Extract the [X, Y] coordinate from the center of the cell holding the provided text.  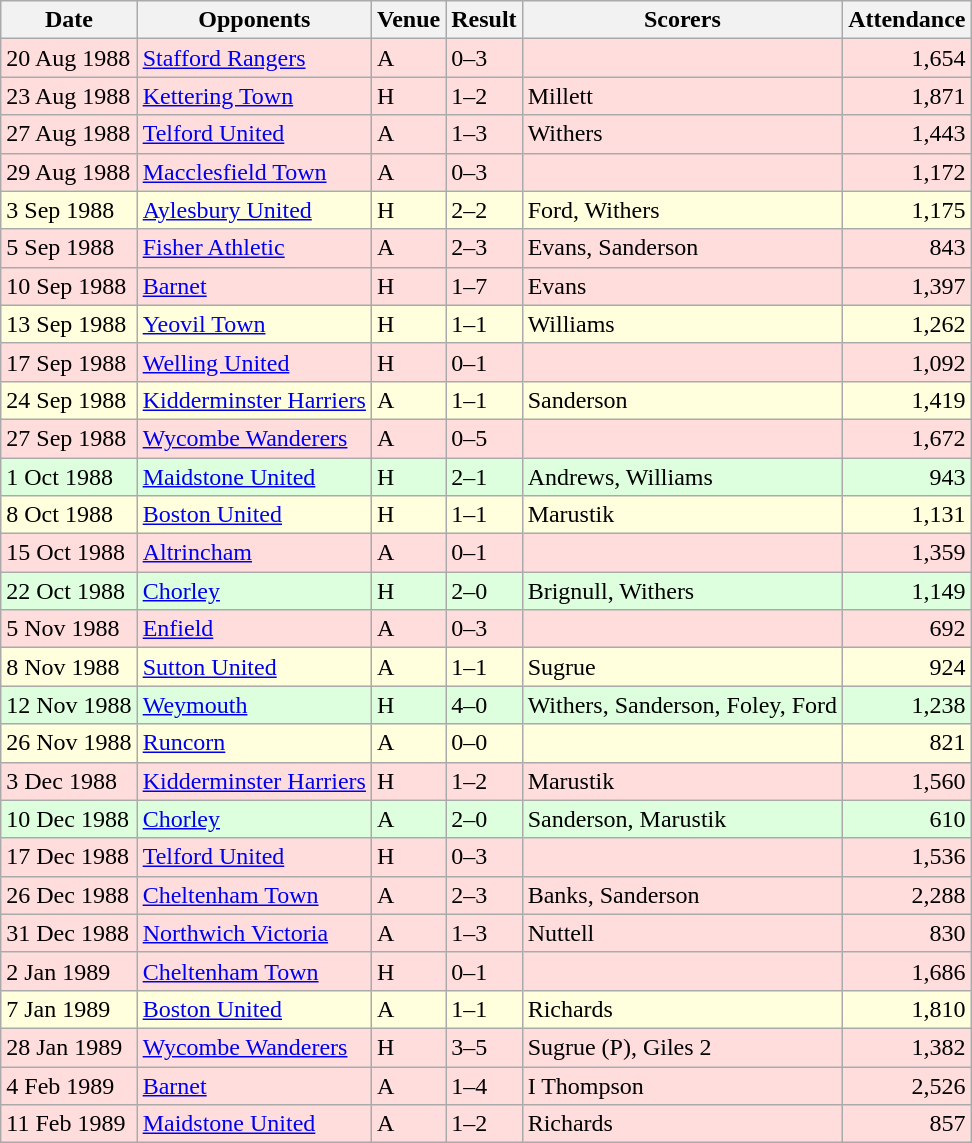
2 Jan 1989 [69, 971]
Yeovil Town [254, 324]
1–4 [484, 1085]
Brignull, Withers [682, 591]
1,810 [907, 1009]
Ford, Withers [682, 210]
Attendance [907, 20]
31 Dec 1988 [69, 933]
0–0 [484, 743]
13 Sep 1988 [69, 324]
3–5 [484, 1047]
1,382 [907, 1047]
Runcorn [254, 743]
2–2 [484, 210]
1,131 [907, 515]
830 [907, 933]
Williams [682, 324]
Sugrue [682, 667]
Welling United [254, 362]
28 Jan 1989 [69, 1047]
8 Oct 1988 [69, 515]
Aylesbury United [254, 210]
Weymouth [254, 705]
3 Dec 1988 [69, 781]
1,443 [907, 134]
Fisher Athletic [254, 248]
2–1 [484, 477]
7 Jan 1989 [69, 1009]
Withers [682, 134]
Kettering Town [254, 96]
24 Sep 1988 [69, 400]
5 Nov 1988 [69, 629]
1,672 [907, 438]
4 Feb 1989 [69, 1085]
1,359 [907, 553]
1,172 [907, 172]
Millett [682, 96]
20 Aug 1988 [69, 58]
2,526 [907, 1085]
29 Aug 1988 [69, 172]
Macclesfield Town [254, 172]
692 [907, 629]
Result [484, 20]
Withers, Sanderson, Foley, Ford [682, 705]
17 Dec 1988 [69, 857]
11 Feb 1989 [69, 1124]
23 Aug 1988 [69, 96]
Sanderson, Marustik [682, 819]
821 [907, 743]
27 Sep 1988 [69, 438]
1 Oct 1988 [69, 477]
Stafford Rangers [254, 58]
1,686 [907, 971]
Andrews, Williams [682, 477]
10 Dec 1988 [69, 819]
1,092 [907, 362]
943 [907, 477]
12 Nov 1988 [69, 705]
Banks, Sanderson [682, 895]
1–7 [484, 286]
26 Nov 1988 [69, 743]
3 Sep 1988 [69, 210]
Scorers [682, 20]
1,262 [907, 324]
Date [69, 20]
10 Sep 1988 [69, 286]
5 Sep 1988 [69, 248]
27 Aug 1988 [69, 134]
26 Dec 1988 [69, 895]
Altrincham [254, 553]
Venue [408, 20]
1,871 [907, 96]
Evans [682, 286]
1,238 [907, 705]
Nuttell [682, 933]
Sugrue (P), Giles 2 [682, 1047]
Enfield [254, 629]
1,397 [907, 286]
1,175 [907, 210]
2,288 [907, 895]
843 [907, 248]
22 Oct 1988 [69, 591]
15 Oct 1988 [69, 553]
8 Nov 1988 [69, 667]
Sanderson [682, 400]
1,149 [907, 591]
610 [907, 819]
0–5 [484, 438]
Opponents [254, 20]
1,654 [907, 58]
Evans, Sanderson [682, 248]
4–0 [484, 705]
924 [907, 667]
1,560 [907, 781]
Northwich Victoria [254, 933]
Sutton United [254, 667]
857 [907, 1124]
1,536 [907, 857]
I Thompson [682, 1085]
17 Sep 1988 [69, 362]
1,419 [907, 400]
